Output the (x, y) coordinate of the center of the cell containing the given text.  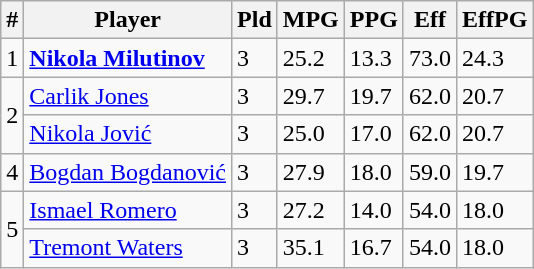
Ismael Romero (128, 210)
25.0 (310, 134)
Player (128, 20)
4 (12, 172)
27.2 (310, 210)
35.1 (310, 248)
Tremont Waters (128, 248)
PPG (374, 20)
1 (12, 58)
Pld (255, 20)
59.0 (430, 172)
27.9 (310, 172)
Carlik Jones (128, 96)
14.0 (374, 210)
Nikola Milutinov (128, 58)
Eff (430, 20)
# (12, 20)
25.2 (310, 58)
17.0 (374, 134)
EffPG (494, 20)
Bogdan Bogdanović (128, 172)
29.7 (310, 96)
16.7 (374, 248)
MPG (310, 20)
13.3 (374, 58)
73.0 (430, 58)
5 (12, 229)
2 (12, 115)
Nikola Jović (128, 134)
24.3 (494, 58)
